Return the (x, y) coordinate for the center point of the cell that contains the specified text.  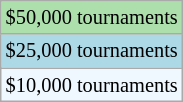
$10,000 tournaments (92, 85)
$50,000 tournaments (92, 17)
$25,000 tournaments (92, 51)
